Pinpoint the cell where the given text exists, returning its (X, Y) midpoint coordinate. 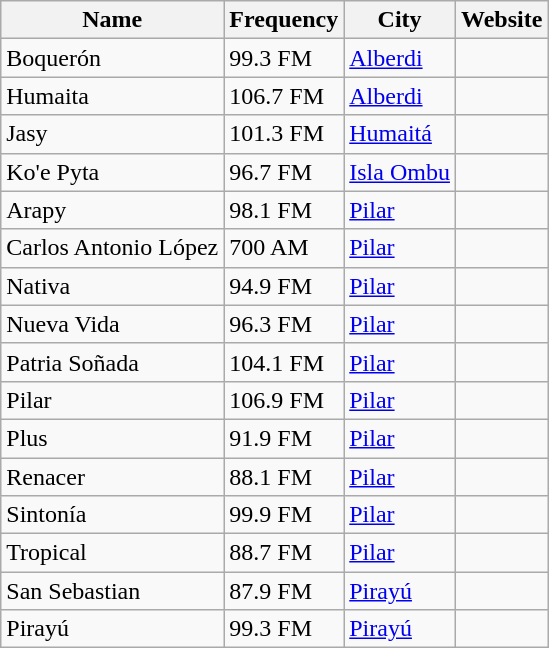
Tropical (112, 553)
104.1 FM (284, 362)
88.7 FM (284, 553)
San Sebastian (112, 591)
Humaita (112, 96)
Humaitá (400, 134)
91.9 FM (284, 438)
96.7 FM (284, 172)
Patria Soñada (112, 362)
Boquerón (112, 58)
Website (501, 20)
101.3 FM (284, 134)
106.9 FM (284, 400)
87.9 FM (284, 591)
Jasy (112, 134)
94.9 FM (284, 286)
98.1 FM (284, 210)
Plus (112, 438)
88.1 FM (284, 477)
99.9 FM (284, 515)
Nativa (112, 286)
Carlos Antonio López (112, 248)
Arapy (112, 210)
Name (112, 20)
Renacer (112, 477)
Sintonía (112, 515)
Isla Ombu (400, 172)
700 AM (284, 248)
Frequency (284, 20)
Ko'e Pyta (112, 172)
Nueva Vida (112, 324)
City (400, 20)
106.7 FM (284, 96)
96.3 FM (284, 324)
